From the cell containing the given text, extract its center point as (x, y) coordinate. 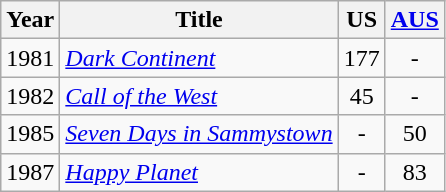
177 (362, 58)
1987 (30, 172)
Seven Days in Sammystown (199, 134)
1981 (30, 58)
Dark Continent (199, 58)
Title (199, 20)
1985 (30, 134)
45 (362, 96)
Call of the West (199, 96)
US (362, 20)
50 (414, 134)
Year (30, 20)
1982 (30, 96)
83 (414, 172)
Happy Planet (199, 172)
AUS (414, 20)
